Scan for the cell matching the given text and deliver its (X, Y) coordinate at center. 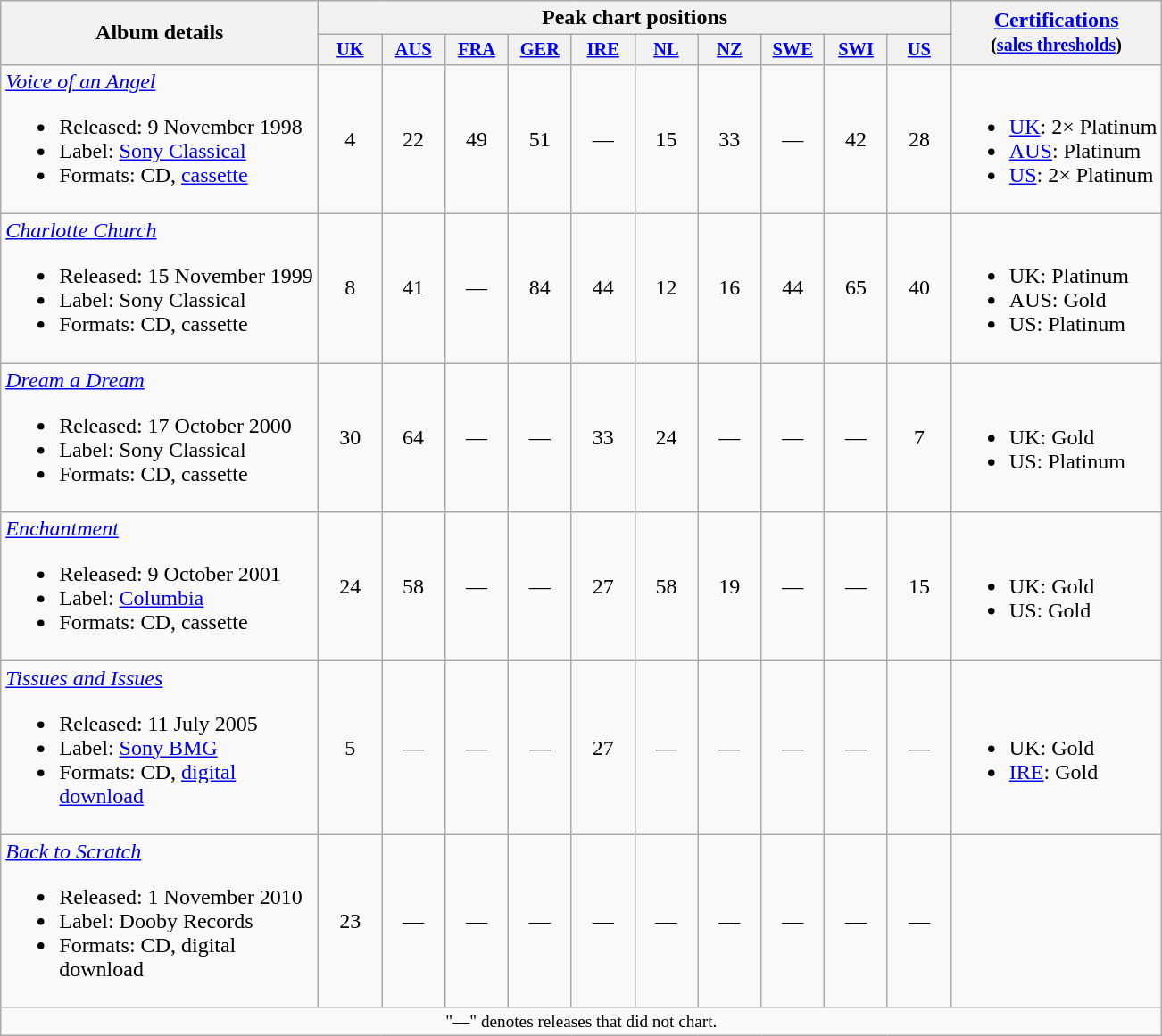
Peak chart positions (635, 18)
FRA (477, 50)
16 (730, 289)
Tissues and IssuesReleased: 11 July 2005Label: Sony BMGFormats: CD, digital download (160, 748)
GER (539, 50)
UK: GoldUS: Platinum (1057, 437)
"—" denotes releases that did not chart. (582, 1022)
49 (477, 139)
Charlotte ChurchReleased: 15 November 1999Label: Sony ClassicalFormats: CD, cassette (160, 289)
SWI (857, 50)
40 (919, 289)
41 (414, 289)
US (919, 50)
51 (539, 139)
Back to ScratchReleased: 1 November 2010Label: Dooby RecordsFormats: CD, digital download (160, 921)
8 (350, 289)
42 (857, 139)
Voice of an AngelReleased: 9 November 1998Label: Sony ClassicalFormats: CD, cassette (160, 139)
NZ (730, 50)
Album details (160, 33)
7 (919, 437)
12 (666, 289)
SWE (793, 50)
5 (350, 748)
4 (350, 139)
19 (730, 587)
Certifications(sales thresholds) (1057, 33)
NL (666, 50)
UK (350, 50)
Dream a DreamReleased: 17 October 2000Label: Sony ClassicalFormats: CD, cassette (160, 437)
65 (857, 289)
UK: GoldIRE: Gold (1057, 748)
84 (539, 289)
64 (414, 437)
23 (350, 921)
UK: GoldUS: Gold (1057, 587)
AUS (414, 50)
EnchantmentReleased: 9 October 2001Label: ColumbiaFormats: CD, cassette (160, 587)
UK: 2× PlatinumAUS: PlatinumUS: 2× Platinum (1057, 139)
22 (414, 139)
UK: PlatinumAUS: GoldUS: Platinum (1057, 289)
28 (919, 139)
IRE (603, 50)
30 (350, 437)
